From the cell containing the given text, extract its center point as (X, Y) coordinate. 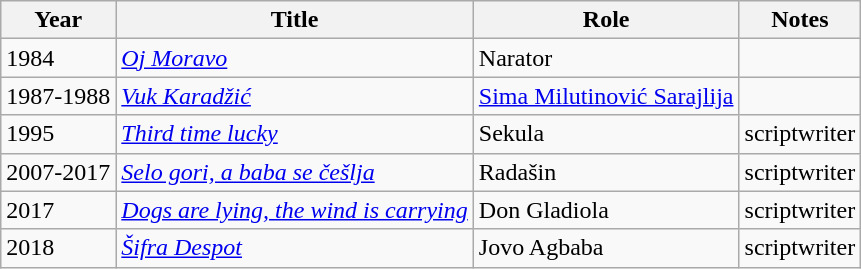
Jovo Agbaba (606, 248)
Šifra Despot (294, 248)
Notes (800, 20)
Selo gori, a baba se češlja (294, 172)
1995 (58, 134)
Oj Moravo (294, 58)
Narator (606, 58)
Don Gladiola (606, 210)
Vuk Karadžić (294, 96)
Title (294, 20)
2017 (58, 210)
Year (58, 20)
Radašin (606, 172)
Third time lucky (294, 134)
Sekula (606, 134)
Sima Milutinović Sarajlija (606, 96)
2018 (58, 248)
2007-2017 (58, 172)
Role (606, 20)
1984 (58, 58)
Dogs are lying, the wind is carrying (294, 210)
1987-1988 (58, 96)
